For the text-containing cell, return its midpoint in (x, y) coordinate format. 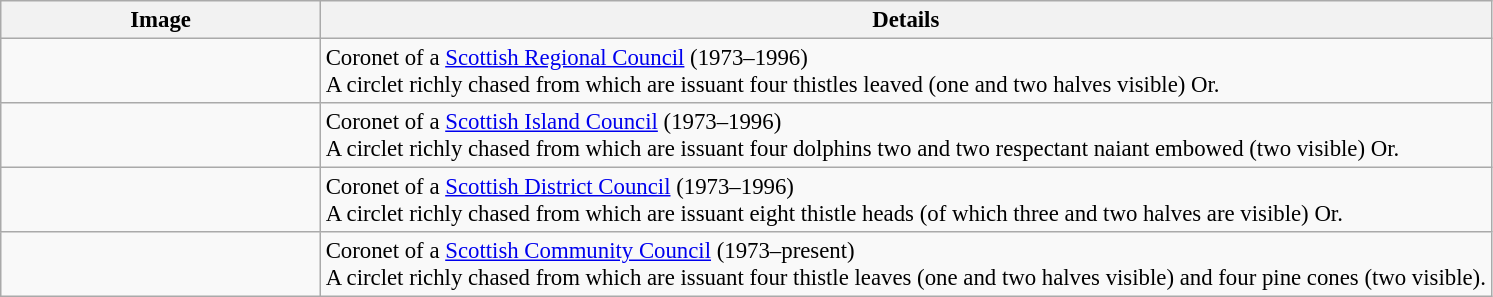
Details (906, 20)
Image (161, 20)
